Extract the (x, y) coordinate from the center of the cell holding the provided text.  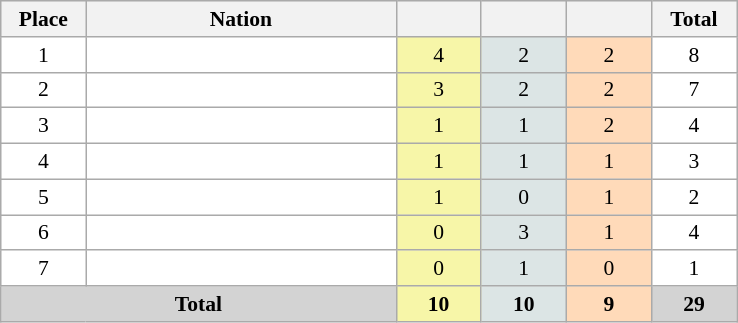
Nation (241, 19)
9 (608, 304)
5 (44, 197)
Place (44, 19)
6 (44, 233)
8 (694, 55)
29 (694, 304)
